Extract the (X, Y) coordinate from the center of the cell holding the provided text.  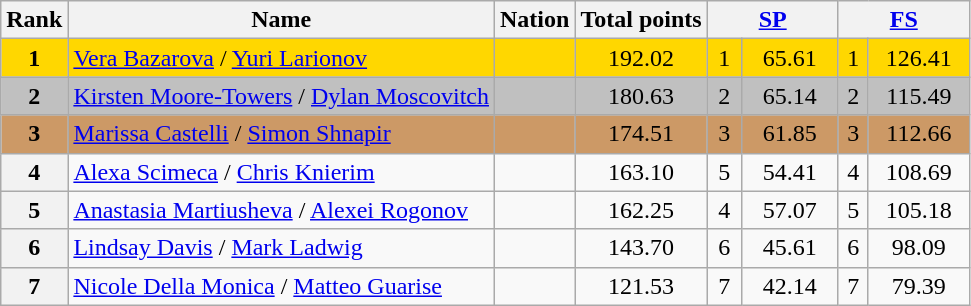
79.39 (918, 286)
108.69 (918, 172)
65.61 (790, 58)
98.09 (918, 248)
Lindsay Davis / Mark Ladwig (282, 248)
162.25 (641, 210)
Marissa Castelli / Simon Shnapir (282, 134)
54.41 (790, 172)
57.07 (790, 210)
112.66 (918, 134)
FS (904, 20)
Nation (535, 20)
65.14 (790, 96)
61.85 (790, 134)
105.18 (918, 210)
Kirsten Moore-Towers / Dylan Moscovitch (282, 96)
174.51 (641, 134)
126.41 (918, 58)
45.61 (790, 248)
42.14 (790, 286)
121.53 (641, 286)
143.70 (641, 248)
Total points (641, 20)
SP (772, 20)
192.02 (641, 58)
Nicole Della Monica / Matteo Guarise (282, 286)
Vera Bazarova / Yuri Larionov (282, 58)
Anastasia Martiusheva / Alexei Rogonov (282, 210)
Rank (34, 20)
Name (282, 20)
163.10 (641, 172)
Alexa Scimeca / Chris Knierim (282, 172)
115.49 (918, 96)
180.63 (641, 96)
